Provide the (X, Y) coordinate of the cell's center where the given text is located.  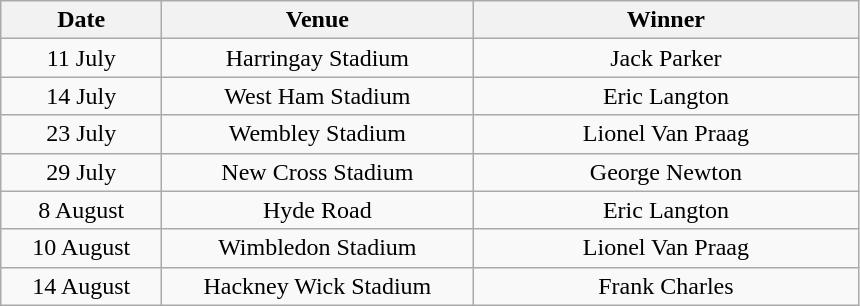
23 July (82, 134)
14 July (82, 96)
George Newton (666, 172)
Wimbledon Stadium (318, 248)
Frank Charles (666, 286)
Winner (666, 20)
New Cross Stadium (318, 172)
Wembley Stadium (318, 134)
11 July (82, 58)
Hyde Road (318, 210)
West Ham Stadium (318, 96)
Harringay Stadium (318, 58)
Hackney Wick Stadium (318, 286)
14 August (82, 286)
10 August (82, 248)
Jack Parker (666, 58)
29 July (82, 172)
Date (82, 20)
Venue (318, 20)
8 August (82, 210)
